Extract the [x, y] coordinate from the center of the cell holding the provided text.  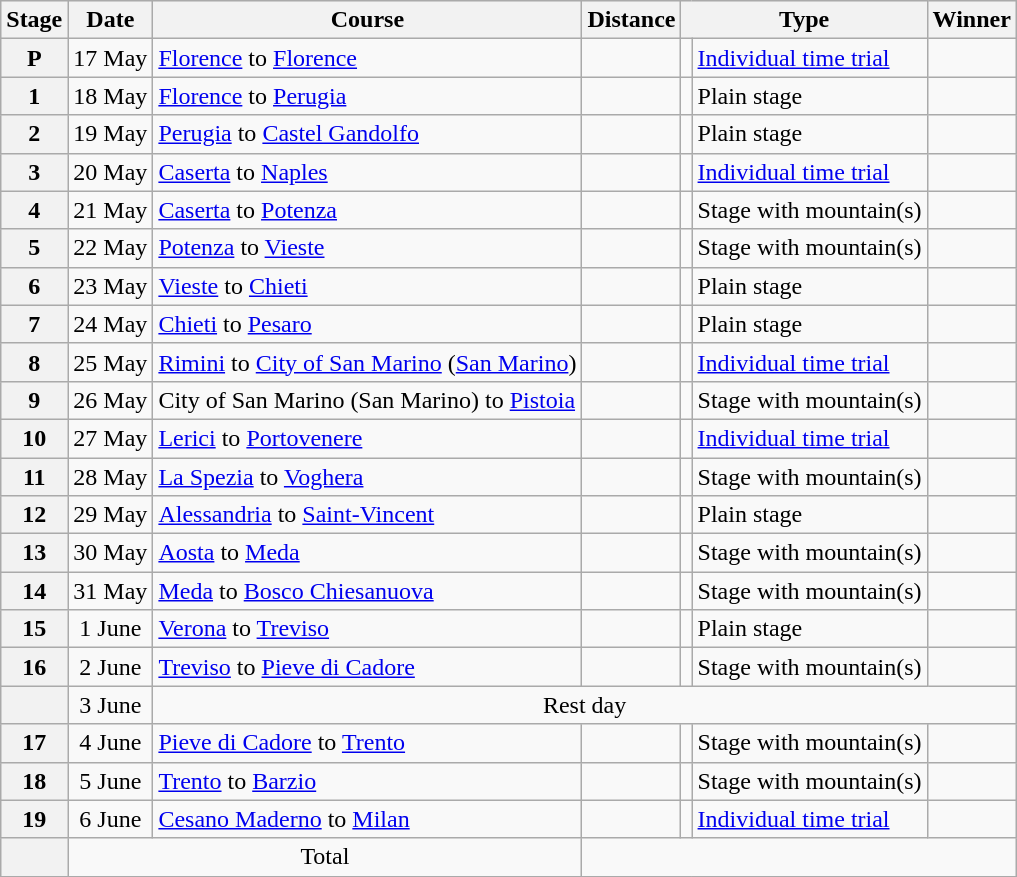
Distance [632, 20]
Perugia to Castel Gandolfo [368, 134]
14 [34, 591]
Type [804, 20]
25 May [110, 362]
Trento to Barzio [368, 781]
Alessandria to Saint-Vincent [368, 515]
9 [34, 400]
16 [34, 667]
23 May [110, 286]
31 May [110, 591]
28 May [110, 477]
Rimini to City of San Marino (San Marino) [368, 362]
4 June [110, 743]
21 May [110, 210]
Florence to Perugia [368, 96]
18 May [110, 96]
5 [34, 248]
1 June [110, 629]
Course [368, 20]
6 June [110, 819]
3 [34, 172]
P [34, 58]
Date [110, 20]
Total [325, 857]
17 [34, 743]
26 May [110, 400]
24 May [110, 324]
Vieste to Chieti [368, 286]
Caserta to Naples [368, 172]
17 May [110, 58]
Caserta to Potenza [368, 210]
22 May [110, 248]
6 [34, 286]
18 [34, 781]
La Spezia to Voghera [368, 477]
Potenza to Vieste [368, 248]
15 [34, 629]
Lerici to Portovenere [368, 438]
19 May [110, 134]
Treviso to Pieve di Cadore [368, 667]
City of San Marino (San Marino) to Pistoia [368, 400]
Winner [972, 20]
Meda to Bosco Chiesanuova [368, 591]
11 [34, 477]
10 [34, 438]
27 May [110, 438]
8 [34, 362]
Pieve di Cadore to Trento [368, 743]
30 May [110, 553]
12 [34, 515]
Cesano Maderno to Milan [368, 819]
Aosta to Meda [368, 553]
29 May [110, 515]
13 [34, 553]
1 [34, 96]
Florence to Florence [368, 58]
3 June [110, 705]
Rest day [585, 705]
7 [34, 324]
19 [34, 819]
Verona to Treviso [368, 629]
2 [34, 134]
Chieti to Pesaro [368, 324]
2 June [110, 667]
Stage [34, 20]
5 June [110, 781]
20 May [110, 172]
4 [34, 210]
